Find where the given text appears and provide that cell's center as (x, y) coordinate. 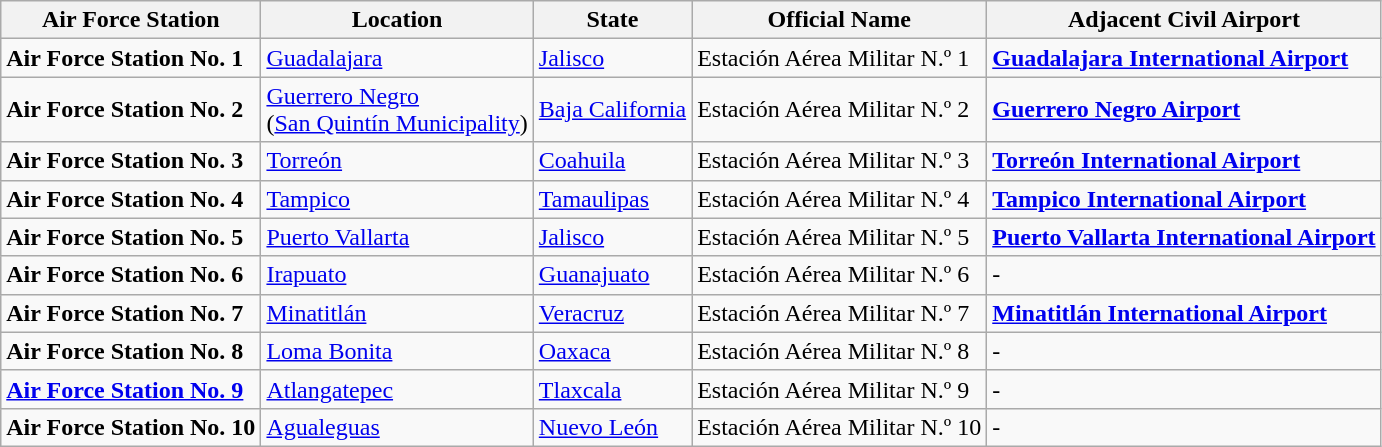
Estación Aérea Militar N.º 1 (840, 58)
Agualeguas (397, 427)
Baja California (612, 110)
Estación Aérea Militar N.º 3 (840, 161)
Coahuila (612, 161)
Air Force Station No. 10 (131, 427)
Torreón (397, 161)
Air Force Station No. 9 (131, 389)
Veracruz (612, 313)
Location (397, 20)
Guerrero Negro(San Quintín Municipality) (397, 110)
Tlaxcala (612, 389)
Tamaulipas (612, 199)
Official Name (840, 20)
Guadalajara (397, 58)
Oaxaca (612, 351)
Air Force Station (131, 20)
Estación Aérea Militar N.º 6 (840, 275)
Tampico International Airport (1184, 199)
Puerto Vallarta International Airport (1184, 237)
Air Force Station No. 3 (131, 161)
Minatitlán (397, 313)
State (612, 20)
Estación Aérea Militar N.º 10 (840, 427)
Nuevo León (612, 427)
Estación Aérea Militar N.º 9 (840, 389)
Adjacent Civil Airport (1184, 20)
Air Force Station No. 5 (131, 237)
Estación Aérea Militar N.º 7 (840, 313)
Guadalajara International Airport (1184, 58)
Minatitlán International Airport (1184, 313)
Atlangatepec (397, 389)
Guanajuato (612, 275)
Guerrero Negro Airport (1184, 110)
Estación Aérea Militar N.º 8 (840, 351)
Estación Aérea Militar N.º 5 (840, 237)
Torreón International Airport (1184, 161)
Estación Aérea Militar N.º 2 (840, 110)
Loma Bonita (397, 351)
Air Force Station No. 7 (131, 313)
Tampico (397, 199)
Air Force Station No. 2 (131, 110)
Air Force Station No. 8 (131, 351)
Puerto Vallarta (397, 237)
Irapuato (397, 275)
Estación Aérea Militar N.º 4 (840, 199)
Air Force Station No. 4 (131, 199)
Air Force Station No. 6 (131, 275)
Air Force Station No. 1 (131, 58)
